From the cell containing the given text, extract its center point as (x, y) coordinate. 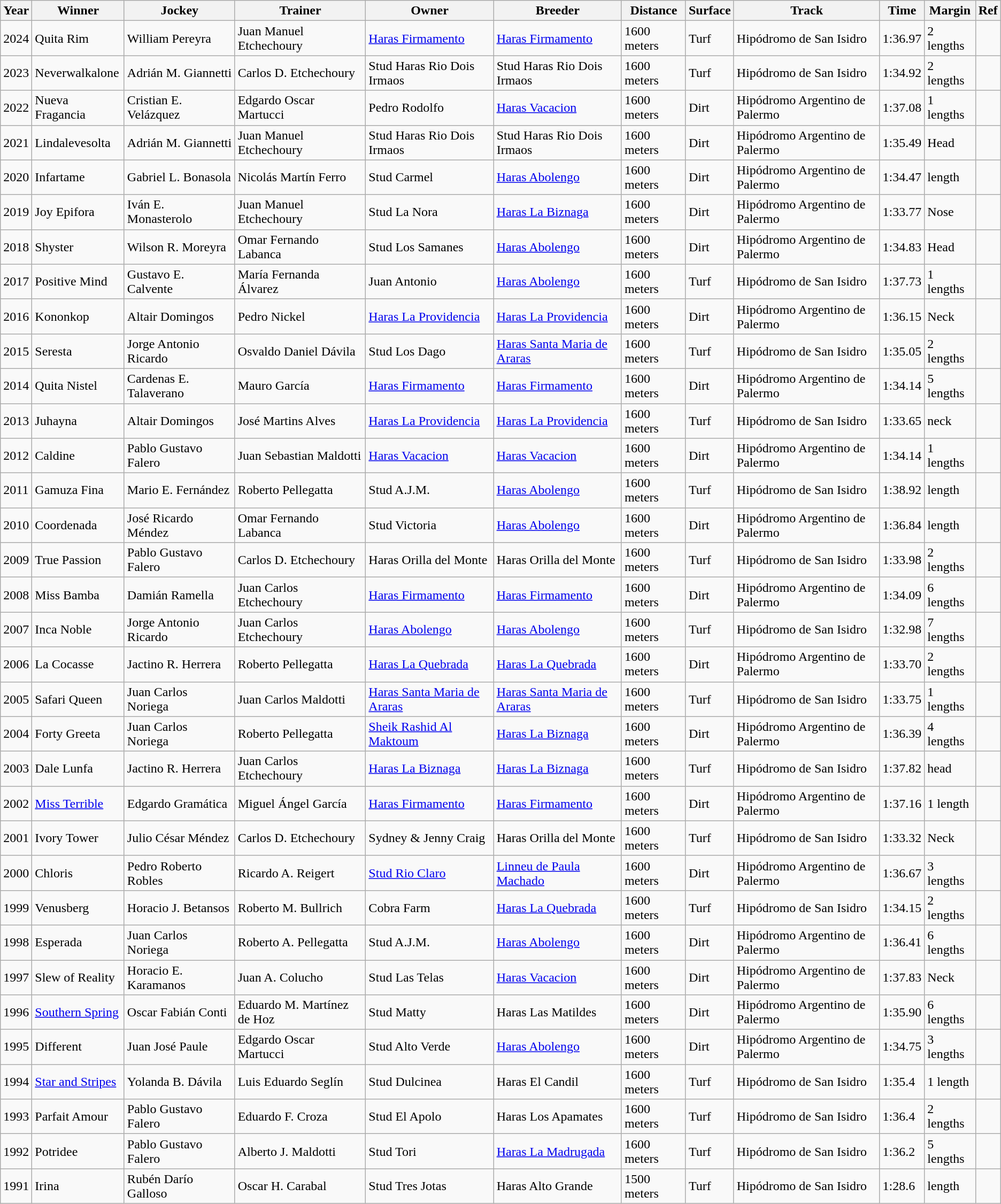
William Pereyra (180, 38)
Stud Dulcinea (430, 1082)
2006 (16, 664)
Caldine (78, 456)
1996 (16, 1013)
Wilson R. Moreyra (180, 247)
1:34.92 (902, 73)
Cardenas E. Talaverano (180, 386)
1:34.09 (902, 595)
Edgardo Gramática (180, 803)
1:38.92 (902, 491)
Southern Spring (78, 1013)
Coordenada (78, 525)
Juan José Paule (180, 1047)
Nueva Fragancia (78, 108)
2010 (16, 525)
2003 (16, 769)
Horacio J. Betansos (180, 908)
Luis Eduardo Seglín (301, 1082)
1991 (16, 1186)
2023 (16, 73)
1998 (16, 942)
1:34.75 (902, 1047)
1:28.6 (902, 1186)
Chloris (78, 873)
2012 (16, 456)
2013 (16, 420)
2024 (16, 38)
1:32.98 (902, 630)
Surface (710, 11)
Trainer (301, 11)
Joy Epifora (78, 212)
María Fernanda Álvarez (301, 281)
1:36.41 (902, 942)
1992 (16, 1152)
Year (16, 11)
Infartame (78, 177)
Haras Las Matildes (557, 1013)
1:36.2 (902, 1152)
Haras El Candil (557, 1082)
1:37.08 (902, 108)
Venusberg (78, 908)
Star and Stripes (78, 1082)
1:36.84 (902, 525)
Forty Greeta (78, 734)
Eduardo M. Martínez de Hoz (301, 1013)
Gabriel L. Bonasola (180, 177)
1:37.16 (902, 803)
Cobra Farm (430, 908)
Stud Los Samanes (430, 247)
7 lengths (950, 630)
Safari Queen (78, 699)
Different (78, 1047)
2001 (16, 838)
1999 (16, 908)
2015 (16, 351)
Juhayna (78, 420)
1:33.75 (902, 699)
Haras Alto Grande (557, 1186)
Roberto M. Bullrich (301, 908)
Miguel Ángel García (301, 803)
1:37.83 (902, 977)
Juan Sebastian Maldotti (301, 456)
Ivory Tower (78, 838)
Juan Antonio (430, 281)
Positive Mind (78, 281)
Seresta (78, 351)
Winner (78, 11)
2004 (16, 734)
Pedro Nickel (301, 317)
1:35.05 (902, 351)
Julio César Méndez (180, 838)
2018 (16, 247)
1:36.15 (902, 317)
Rubén Darío Galloso (180, 1186)
1:33.70 (902, 664)
Cristian E. Velázquez (180, 108)
1:37.82 (902, 769)
Horacio E. Karamanos (180, 977)
Distance (653, 11)
2007 (16, 630)
Nicolás Martín Ferro (301, 177)
José Martins Alves (301, 420)
Irina (78, 1186)
Margin (950, 11)
1:36.4 (902, 1116)
Pedro Rodolfo (430, 108)
Eduardo F. Croza (301, 1116)
1:33.77 (902, 212)
Alberto J. Maldotti (301, 1152)
Nose (950, 212)
Juan A. Colucho (301, 977)
2016 (16, 317)
Quita Nistel (78, 386)
1500 meters (653, 1186)
Ricardo A. Reigert (301, 873)
Inca Noble (78, 630)
Damián Ramella (180, 595)
2005 (16, 699)
1:35.90 (902, 1013)
2002 (16, 803)
Stud Tori (430, 1152)
Lindalevesolta (78, 142)
Track (806, 11)
Stud Los Dago (430, 351)
Breeder (557, 11)
1:33.65 (902, 420)
2017 (16, 281)
2014 (16, 386)
Iván E. Monasterolo (180, 212)
Neverwalkalone (78, 73)
Stud Alto Verde (430, 1047)
1:37.73 (902, 281)
1:34.15 (902, 908)
Haras La Madrugada (557, 1152)
1:36.39 (902, 734)
1:34.83 (902, 247)
1:33.98 (902, 560)
1:33.32 (902, 838)
Mario E. Fernández (180, 491)
1:36.97 (902, 38)
Stud Matty (430, 1013)
1994 (16, 1082)
2022 (16, 108)
Potridee (78, 1152)
1:35.4 (902, 1082)
Kononkop (78, 317)
Stud Carmel (430, 177)
Miss Terrible (78, 803)
head (950, 769)
Mauro García (301, 386)
2020 (16, 177)
José Ricardo Méndez (180, 525)
Slew of Reality (78, 977)
Haras Los Apamates (557, 1116)
2009 (16, 560)
Shyster (78, 247)
Osvaldo Daniel Dávila (301, 351)
neck (950, 420)
Stud Rio Claro (430, 873)
Gamuza Fina (78, 491)
Stud La Nora (430, 212)
Stud Victoria (430, 525)
1993 (16, 1116)
1:35.49 (902, 142)
Jockey (180, 11)
Oscar H. Carabal (301, 1186)
1997 (16, 977)
Quita Rim (78, 38)
Sydney & Jenny Craig (430, 838)
Esperada (78, 942)
Stud El Apolo (430, 1116)
Linneu de Paula Machado (557, 873)
True Passion (78, 560)
Owner (430, 11)
2008 (16, 595)
Gustavo E. Calvente (180, 281)
Miss Bamba (78, 595)
1:36.67 (902, 873)
2021 (16, 142)
Parfait Amour (78, 1116)
Pedro Roberto Robles (180, 873)
Ref (988, 11)
1:34.47 (902, 177)
Roberto A. Pellegatta (301, 942)
2000 (16, 873)
1995 (16, 1047)
2011 (16, 491)
Oscar Fabián Conti (180, 1013)
Stud Las Telas (430, 977)
Dale Lunfa (78, 769)
Sheik Rashid Al Maktoum (430, 734)
Time (902, 11)
4 lengths (950, 734)
Stud Tres Jotas (430, 1186)
2019 (16, 212)
Yolanda B. Dávila (180, 1082)
Juan Carlos Maldotti (301, 699)
La Cocasse (78, 664)
